Detect which cell encompasses the target text, then output its [X, Y] center coordinate. 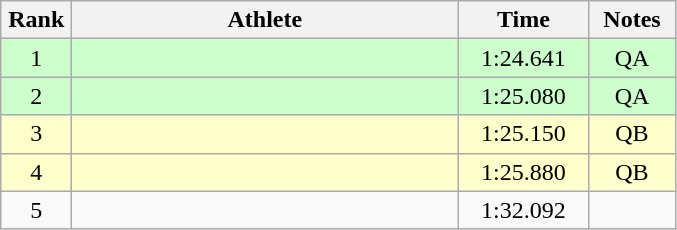
Time [524, 20]
1 [36, 58]
3 [36, 134]
Rank [36, 20]
Notes [632, 20]
1:32.092 [524, 210]
5 [36, 210]
Athlete [265, 20]
1:25.150 [524, 134]
1:24.641 [524, 58]
2 [36, 96]
4 [36, 172]
1:25.880 [524, 172]
1:25.080 [524, 96]
